From the cell containing the given text, extract its center point as (x, y) coordinate. 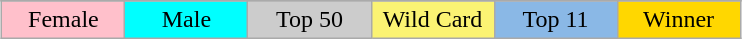
Top 11 (556, 20)
Female (64, 20)
Top 50 (310, 20)
Winner (678, 20)
Wild Card (432, 20)
Male (186, 20)
